Locate the cell with the specified text and output its [X, Y] center coordinate. 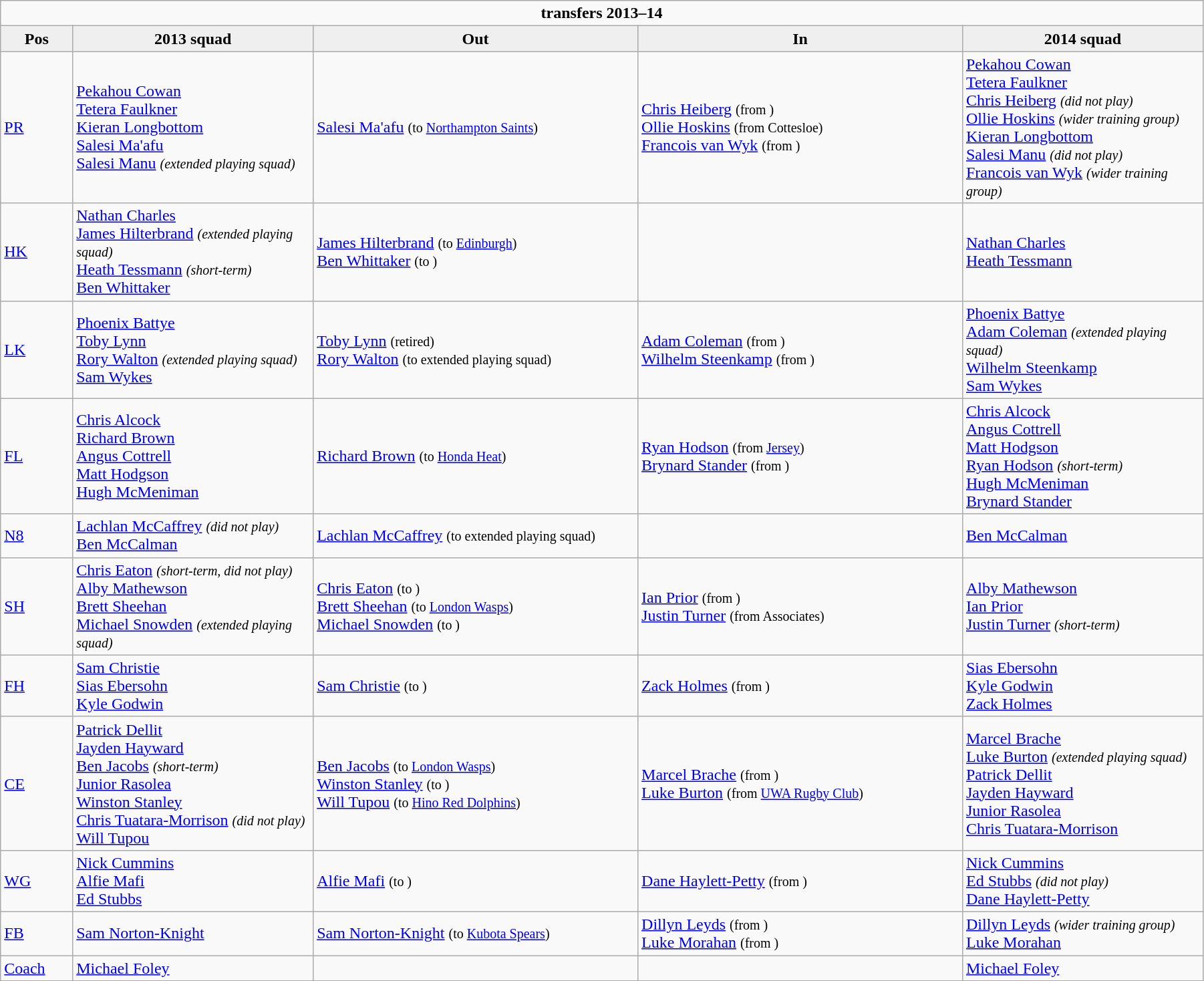
Richard Brown (to Honda Heat) [476, 456]
N8 [37, 536]
FL [37, 456]
2013 squad [193, 39]
Lachlan McCaffrey (did not play)Ben McCalman [193, 536]
Pekahou CowanTetera FaulknerKieran LongbottomSalesi Ma'afuSalesi Manu (extended playing squad) [193, 127]
Adam Coleman (from ) Wilhelm Steenkamp (from ) [800, 349]
Ian Prior (from ) Justin Turner (from Associates) [800, 606]
CE [37, 783]
Marcel BracheLuke Burton (extended playing squad)Patrick DellitJayden HaywardJunior RasoleaChris Tuatara-Morrison [1082, 783]
Nathan CharlesJames Hilterbrand (extended playing squad)Heath Tessmann (short-term)Ben Whittaker [193, 252]
Zack Holmes (from ) [800, 686]
transfers 2013–14 [602, 13]
Lachlan McCaffrey (to extended playing squad) [476, 536]
2014 squad [1082, 39]
James Hilterbrand (to Edinburgh) Ben Whittaker (to ) [476, 252]
Sam ChristieSias EbersohnKyle Godwin [193, 686]
PR [37, 127]
Dane Haylett-Petty (from ) [800, 881]
Chris Eaton (short-term, did not play)Alby MathewsonBrett SheehanMichael Snowden (extended playing squad) [193, 606]
FB [37, 933]
Dillyn Leyds (wider training group)Luke Morahan [1082, 933]
Chris Heiberg (from ) Ollie Hoskins (from Cottesloe) Francois van Wyk (from ) [800, 127]
Ryan Hodson (from Jersey) Brynard Stander (from ) [800, 456]
Phoenix BattyeAdam Coleman (extended playing squad)Wilhelm SteenkampSam Wykes [1082, 349]
Nick CumminsEd Stubbs (did not play)Dane Haylett-Petty [1082, 881]
Coach [37, 968]
Pos [37, 39]
Sias EbersohnKyle GodwinZack Holmes [1082, 686]
Sam Norton-Knight [193, 933]
Nathan CharlesHeath Tessmann [1082, 252]
Nick CumminsAlfie MafiEd Stubbs [193, 881]
Phoenix BattyeToby LynnRory Walton (extended playing squad)Sam Wykes [193, 349]
Chris Eaton (to ) Brett Sheehan (to London Wasps) Michael Snowden (to ) [476, 606]
Alby MathewsonIan PriorJustin Turner (short-term) [1082, 606]
Dillyn Leyds (from ) Luke Morahan (from ) [800, 933]
Ben McCalman [1082, 536]
Sam Christie (to ) [476, 686]
FH [37, 686]
SH [37, 606]
WG [37, 881]
Chris AlcockAngus CottrellMatt HodgsonRyan Hodson (short-term)Hugh McMenimanBrynard Stander [1082, 456]
Marcel Brache (from ) Luke Burton (from UWA Rugby Club) [800, 783]
HK [37, 252]
Sam Norton-Knight (to Kubota Spears) [476, 933]
Out [476, 39]
In [800, 39]
Toby Lynn (retired) Rory Walton (to extended playing squad) [476, 349]
Alfie Mafi (to ) [476, 881]
Salesi Ma'afu (to Northampton Saints) [476, 127]
Patrick DellitJayden HaywardBen Jacobs (short-term)Junior RasoleaWinston StanleyChris Tuatara-Morrison (did not play)Will Tupou [193, 783]
Ben Jacobs (to London Wasps) Winston Stanley (to ) Will Tupou (to Hino Red Dolphins) [476, 783]
Chris AlcockRichard BrownAngus CottrellMatt HodgsonHugh McMeniman [193, 456]
LK [37, 349]
